Search for the cell housing the specified text and yield its (X, Y) center coordinate. 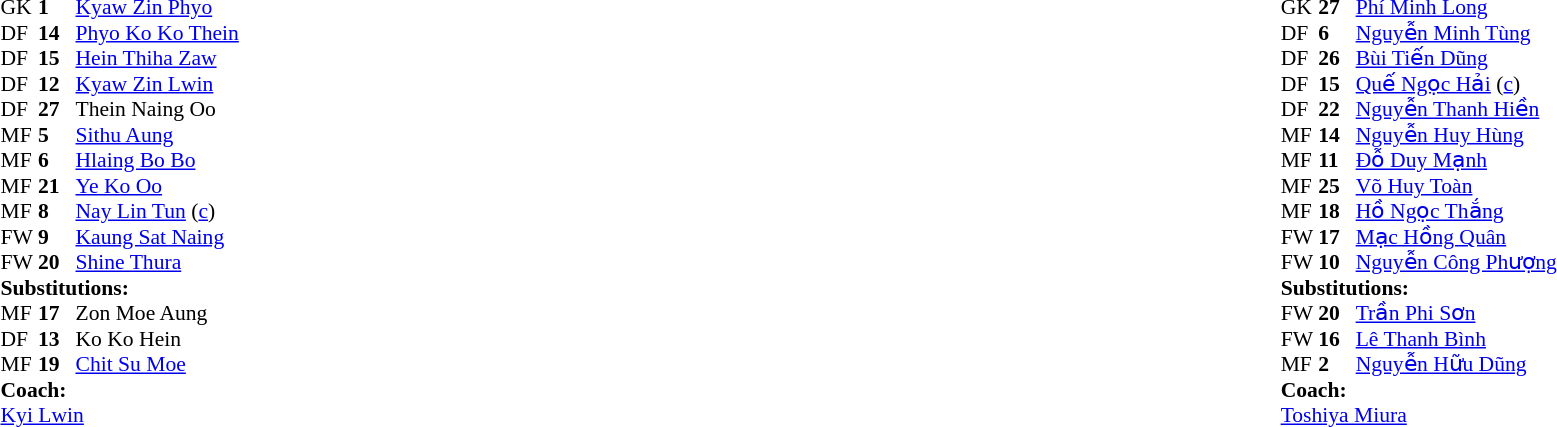
27 (57, 109)
Hồ Ngọc Thắng (1456, 211)
13 (57, 339)
2 (1337, 365)
22 (1337, 109)
Nguyễn Thanh Hiền (1456, 109)
Kaung Sat Naing (158, 237)
Ko Ko Hein (158, 339)
5 (57, 135)
Đỗ Duy Mạnh (1456, 161)
Nguyễn Hữu Dũng (1456, 365)
Võ Huy Toàn (1456, 186)
Nay Lin Tun (c) (158, 211)
Hein Thiha Zaw (158, 59)
Phyo Ko Ko Thein (158, 33)
8 (57, 211)
Mạc Hồng Quân (1456, 237)
Ye Ko Oo (158, 186)
Nguyễn Huy Hùng (1456, 135)
Zon Moe Aung (158, 313)
Kyaw Zin Lwin (158, 84)
16 (1337, 339)
Shine Thura (158, 263)
26 (1337, 59)
25 (1337, 186)
11 (1337, 161)
Trần Phi Sơn (1456, 313)
Sithu Aung (158, 135)
Nguyễn Minh Tùng (1456, 33)
Bùi Tiến Dũng (1456, 59)
Thein Naing Oo (158, 109)
10 (1337, 263)
18 (1337, 211)
21 (57, 186)
Chit Su Moe (158, 365)
19 (57, 365)
12 (57, 84)
Nguyễn Công Phượng (1456, 263)
Quế Ngọc Hải (c) (1456, 84)
Hlaing Bo Bo (158, 161)
Lê Thanh Bình (1456, 339)
9 (57, 237)
